Identify which cell holds the provided text, then report its [X, Y] central coordinate. 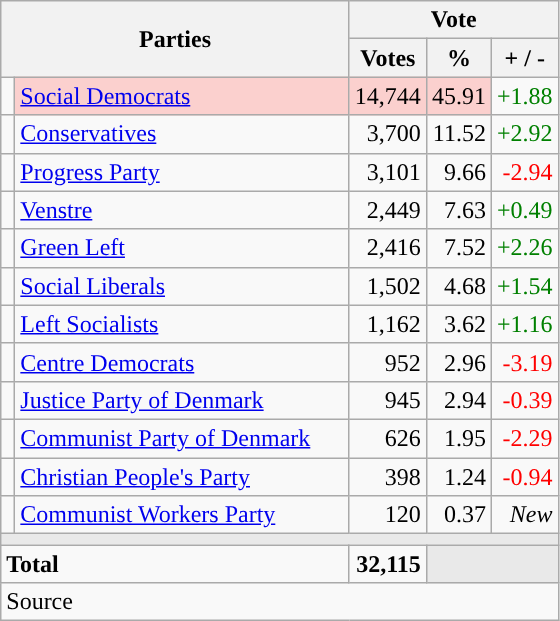
11.52 [458, 134]
-0.39 [524, 400]
+2.26 [524, 248]
% [458, 58]
New [524, 515]
Parties [176, 39]
Christian People's Party [182, 477]
3,101 [388, 172]
1.24 [458, 477]
Vote [454, 20]
3,700 [388, 134]
7.63 [458, 210]
-3.19 [524, 362]
45.91 [458, 96]
9.66 [458, 172]
2,416 [388, 248]
626 [388, 438]
Communist Workers Party [182, 515]
32,115 [388, 564]
Votes [388, 58]
2.96 [458, 362]
+1.16 [524, 324]
Venstre [182, 210]
+2.92 [524, 134]
+1.88 [524, 96]
4.68 [458, 286]
3.62 [458, 324]
14,744 [388, 96]
Green Left [182, 248]
Centre Democrats [182, 362]
120 [388, 515]
Total [176, 564]
1,502 [388, 286]
-2.29 [524, 438]
-0.94 [524, 477]
1.95 [458, 438]
-2.94 [524, 172]
+1.54 [524, 286]
Left Socialists [182, 324]
0.37 [458, 515]
2,449 [388, 210]
945 [388, 400]
7.52 [458, 248]
+0.49 [524, 210]
Social Liberals [182, 286]
952 [388, 362]
Communist Party of Denmark [182, 438]
Source [280, 602]
Conservatives [182, 134]
Social Democrats [182, 96]
398 [388, 477]
Justice Party of Denmark [182, 400]
+ / - [524, 58]
Progress Party [182, 172]
2.94 [458, 400]
1,162 [388, 324]
